Return [x, y] of the center of cell containing provided text 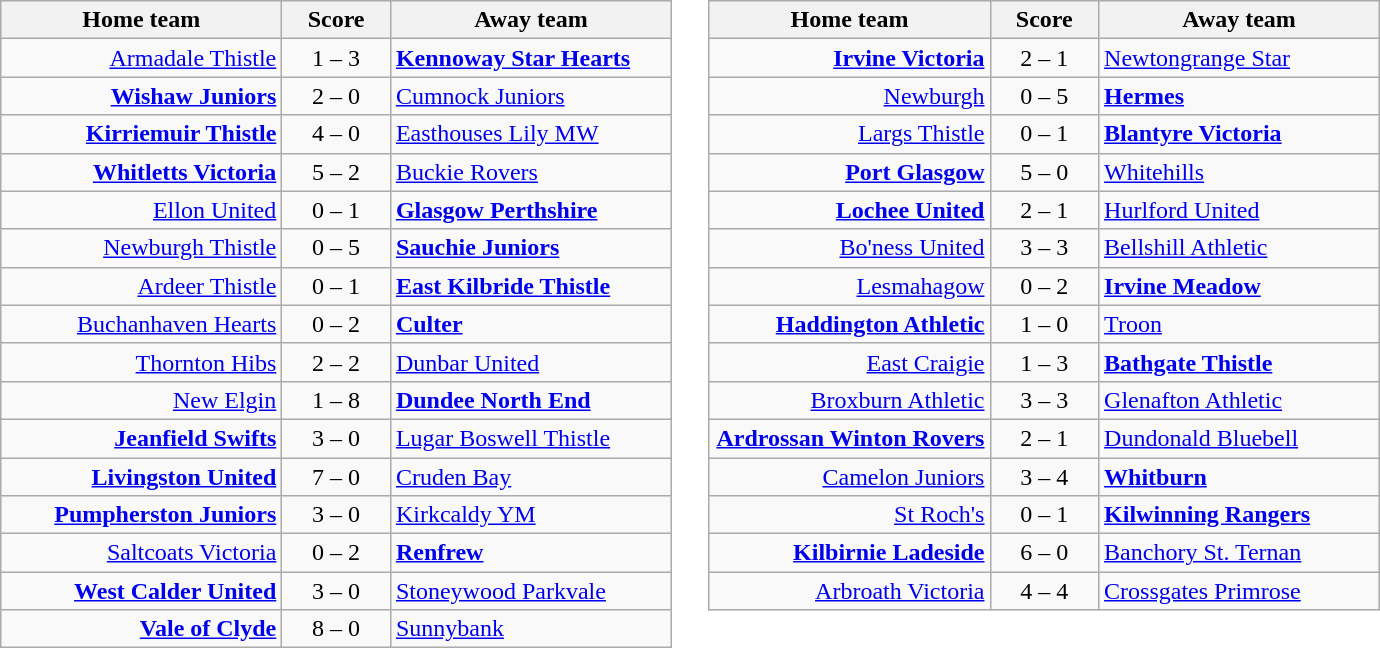
Broxburn Athletic [850, 400]
Newtongrange Star [1240, 58]
Camelon Juniors [850, 477]
Newburgh Thistle [142, 248]
Ardeer Thistle [142, 286]
Newburgh [850, 96]
Largs Thistle [850, 134]
Arbroath Victoria [850, 591]
Whitehills [1240, 172]
Whitburn [1240, 477]
5 – 0 [1044, 172]
Kirriemuir Thistle [142, 134]
Vale of Clyde [142, 629]
Buckie Rovers [530, 172]
New Elgin [142, 400]
Banchory St. Ternan [1240, 553]
Sunnybank [530, 629]
Sauchie Juniors [530, 248]
Cruden Bay [530, 477]
West Calder United [142, 591]
Ellon United [142, 210]
Dundee North End [530, 400]
Pumpherston Juniors [142, 515]
Bo'ness United [850, 248]
Haddington Athletic [850, 324]
Easthouses Lily MW [530, 134]
Lugar Boswell Thistle [530, 438]
East Craigie [850, 362]
Kirkcaldy YM [530, 515]
Buchanhaven Hearts [142, 324]
Hurlford United [1240, 210]
Cumnock Juniors [530, 96]
1 – 8 [336, 400]
Irvine Victoria [850, 58]
5 – 2 [336, 172]
Armadale Thistle [142, 58]
Whitletts Victoria [142, 172]
2 – 2 [336, 362]
Dunbar United [530, 362]
Culter [530, 324]
Kilwinning Rangers [1240, 515]
Crossgates Primrose [1240, 591]
Port Glasgow [850, 172]
8 – 0 [336, 629]
3 – 4 [1044, 477]
East Kilbride Thistle [530, 286]
Stoneywood Parkvale [530, 591]
Renfrew [530, 553]
Troon [1240, 324]
4 – 0 [336, 134]
Glenafton Athletic [1240, 400]
Ardrossan Winton Rovers [850, 438]
Glasgow Perthshire [530, 210]
Lesmahagow [850, 286]
Dundonald Bluebell [1240, 438]
1 – 0 [1044, 324]
2 – 0 [336, 96]
Kilbirnie Ladeside [850, 553]
6 – 0 [1044, 553]
Wishaw Juniors [142, 96]
Lochee United [850, 210]
Thornton Hibs [142, 362]
Bellshill Athletic [1240, 248]
Jeanfield Swifts [142, 438]
Saltcoats Victoria [142, 553]
Kennoway Star Hearts [530, 58]
Irvine Meadow [1240, 286]
Hermes [1240, 96]
4 – 4 [1044, 591]
Bathgate Thistle [1240, 362]
Blantyre Victoria [1240, 134]
7 – 0 [336, 477]
Livingston United [142, 477]
St Roch's [850, 515]
